Locate the cell with the specified text and output its [x, y] center coordinate. 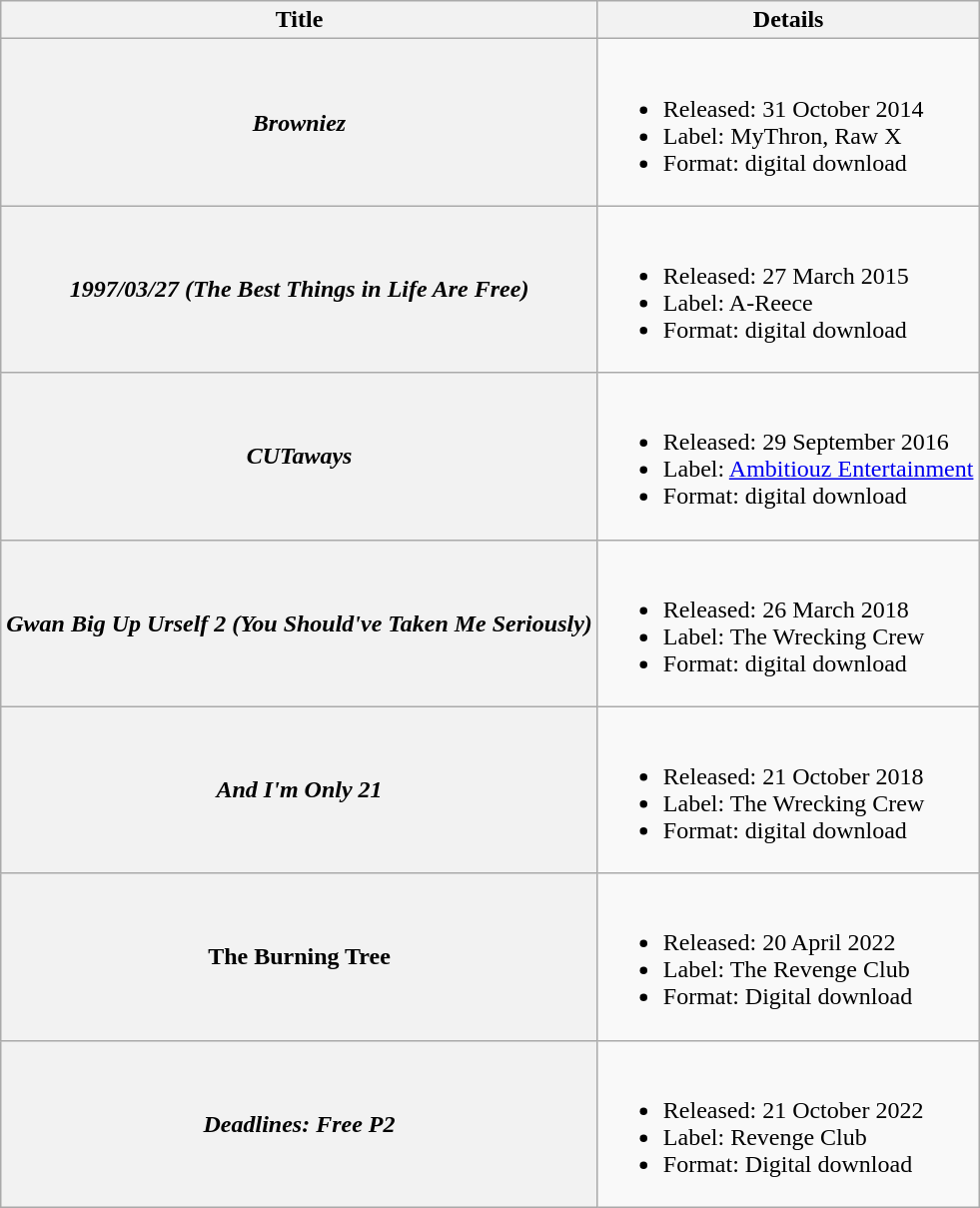
Released: 26 March 2018Label: The Wrecking CrewFormat: digital download [788, 623]
CUTaways [300, 456]
Released: 20 April 2022Label: The Revenge ClubFormat: Digital download [788, 957]
Released: 21 October 2018Label: The Wrecking CrewFormat: digital download [788, 789]
Gwan Big Up Urself 2 (You Should've Taken Me Seriously) [300, 623]
Released: 21 October 2022Label: Revenge ClubFormat: Digital download [788, 1123]
Released: 31 October 2014Label: MyThron, Raw XFormat: digital download [788, 122]
Browniez [300, 122]
Details [788, 20]
Deadlines: Free P2 [300, 1123]
Title [300, 20]
And I'm Only 21 [300, 789]
Released: 29 September 2016Label: Ambitiouz EntertainmentFormat: digital download [788, 456]
The Burning Tree [300, 957]
1997/03/27 (The Best Things in Life Are Free) [300, 290]
Released: 27 March 2015Label: A-ReeceFormat: digital download [788, 290]
